Scan for the cell matching the given text and deliver its [x, y] coordinate at center. 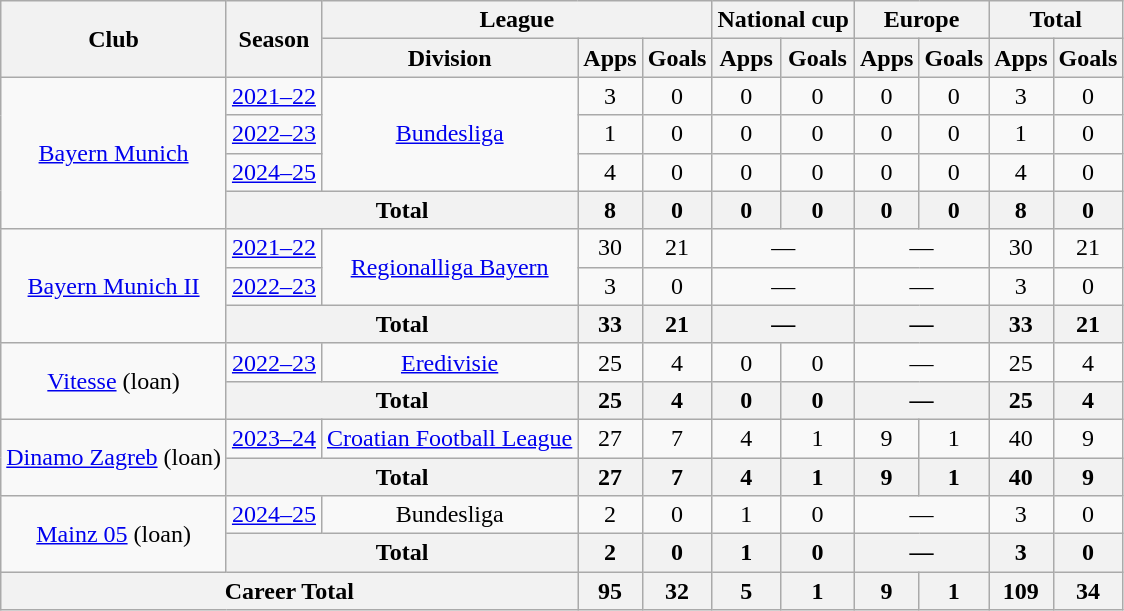
Eredivisie [449, 362]
95 [610, 591]
Division [449, 58]
Mainz 05 (loan) [114, 534]
Bayern Munich [114, 153]
Club [114, 39]
32 [677, 591]
League [516, 20]
Bayern Munich II [114, 286]
109 [1021, 591]
Career Total [290, 591]
Vitesse (loan) [114, 381]
Dinamo Zagreb (loan) [114, 457]
Croatian Football League [449, 438]
National cup [783, 20]
Europe [921, 20]
5 [746, 591]
2023–24 [274, 438]
Regionalliga Bayern [449, 267]
34 [1088, 591]
Season [274, 39]
